Scan for the cell matching the given text and deliver its (x, y) coordinate at center. 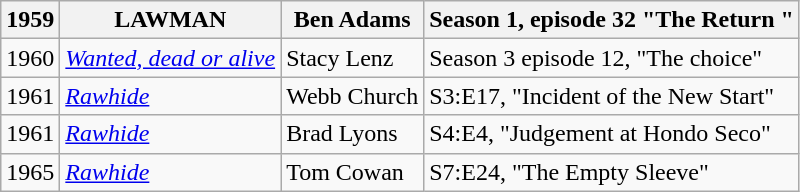
S3:E17, "Incident of the New Start" (612, 96)
Season 3 episode 12, "The choice" (612, 58)
1960 (30, 58)
LAWMAN (170, 20)
S7:E24, "The Empty Sleeve" (612, 172)
1959 (30, 20)
Ben Adams (352, 20)
1965 (30, 172)
Brad Lyons (352, 134)
Webb Church (352, 96)
S4:E4, "Judgement at Hondo Seco" (612, 134)
Stacy Lenz (352, 58)
Season 1, episode 32 "The Return " (612, 20)
Tom Cowan (352, 172)
Wanted, dead or alive (170, 58)
